Search for the cell housing the specified text and yield its [x, y] center coordinate. 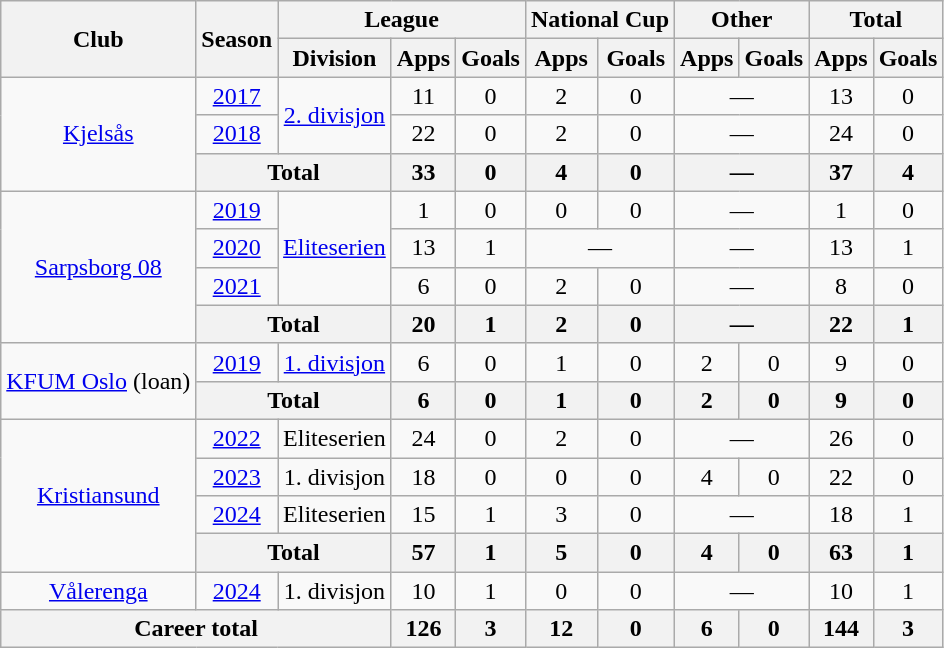
2. divisjon [335, 115]
2018 [237, 134]
5 [561, 553]
57 [423, 553]
Kjelsås [98, 134]
Sarpsborg 08 [98, 267]
Other [742, 20]
Club [98, 39]
League [402, 20]
11 [423, 96]
126 [423, 629]
26 [841, 438]
2020 [237, 248]
KFUM Oslo (loan) [98, 381]
12 [561, 629]
144 [841, 629]
2021 [237, 286]
2022 [237, 438]
Career total [196, 629]
37 [841, 172]
8 [841, 286]
National Cup [600, 20]
Season [237, 39]
Division [335, 58]
20 [423, 324]
2017 [237, 96]
Kristiansund [98, 495]
2023 [237, 477]
33 [423, 172]
63 [841, 553]
15 [423, 515]
Vålerenga [98, 591]
